Identify which cell holds the provided text, then report its (X, Y) central coordinate. 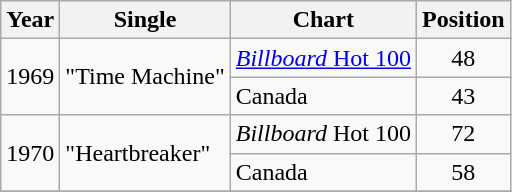
"Heartbreaker" (145, 153)
"Time Machine" (145, 77)
1970 (30, 153)
1969 (30, 77)
Single (145, 20)
72 (463, 134)
58 (463, 172)
Chart (323, 20)
Position (463, 20)
43 (463, 96)
Year (30, 20)
48 (463, 58)
